From the cell containing the given text, extract its center point as (x, y) coordinate. 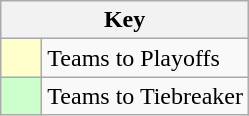
Teams to Playoffs (146, 58)
Key (125, 20)
Teams to Tiebreaker (146, 96)
